For the text-containing cell, return its midpoint in (x, y) coordinate format. 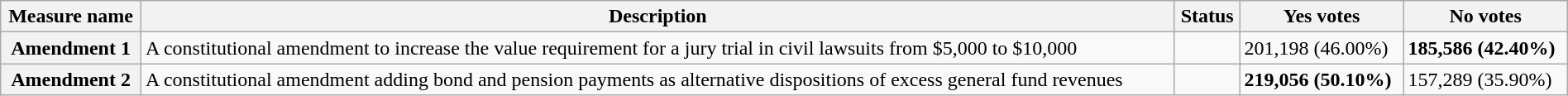
185,586 (42.40%) (1485, 48)
Measure name (71, 17)
Amendment 1 (71, 48)
Status (1207, 17)
Yes votes (1322, 17)
219,056 (50.10%) (1322, 79)
A constitutional amendment adding bond and pension payments as alternative dispositions of excess general fund revenues (657, 79)
A constitutional amendment to increase the value requirement for a jury trial in civil lawsuits from $5,000 to $10,000 (657, 48)
201,198 (46.00%) (1322, 48)
157,289 (35.90%) (1485, 79)
Description (657, 17)
Amendment 2 (71, 79)
No votes (1485, 17)
